Locate the cell with the specified text and output its (X, Y) center coordinate. 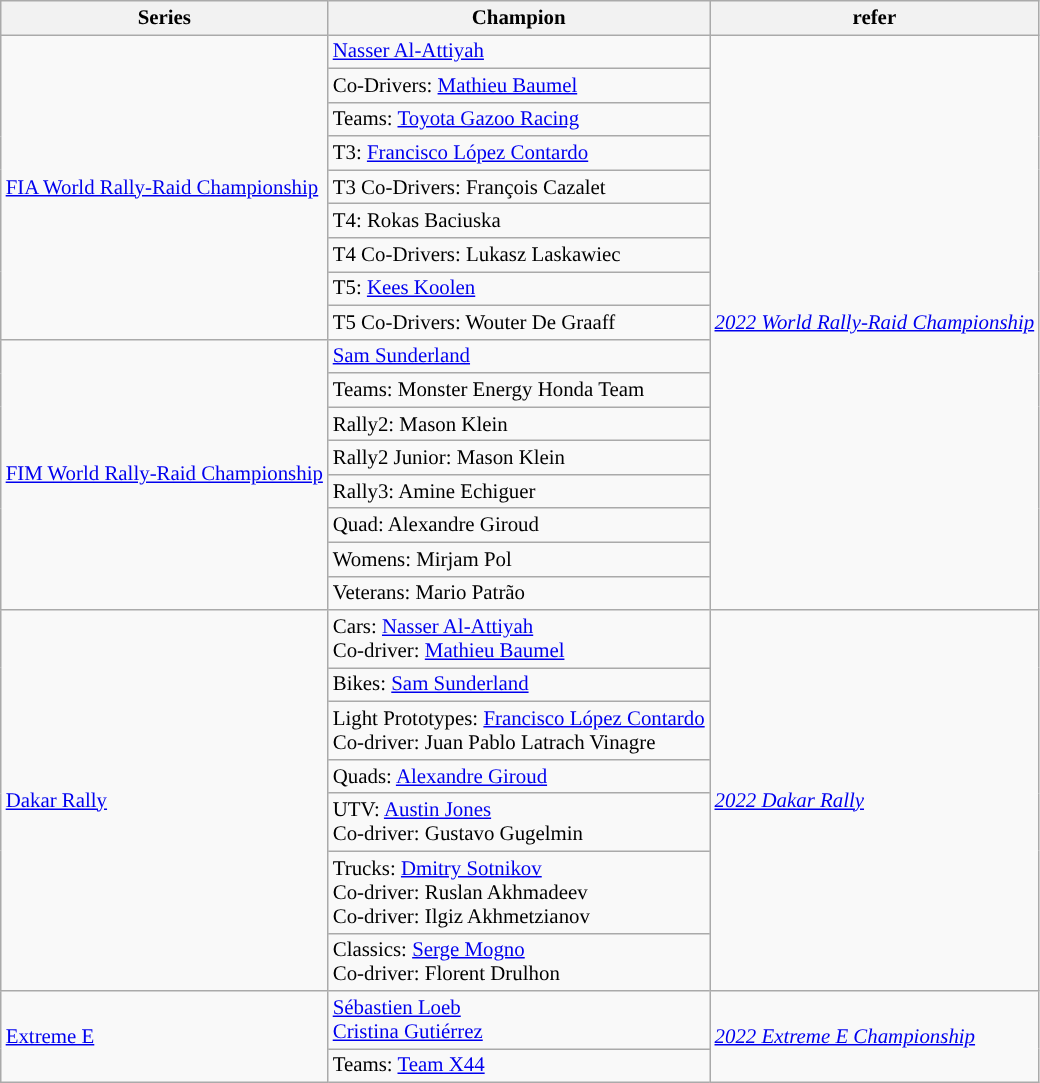
Cars: Nasser Al-AttiyahCo-driver: Mathieu Baumel (519, 639)
T5 Co-Drivers: Wouter De Graaff (519, 322)
T5: Kees Koolen (519, 288)
Teams: Team X44 (519, 1066)
Veterans: Mario Patrão (519, 593)
Series (164, 18)
Teams: Toyota Gazoo Racing (519, 119)
2022 Dakar Rally (875, 800)
Sam Sunderland (519, 356)
Extreme E (164, 1037)
Sébastien Loeb Cristina Gutiérrez (519, 1020)
Dakar Rally (164, 800)
Light Prototypes: Francisco López ContardoCo-driver: Juan Pablo Latrach Vinagre (519, 731)
Bikes: Sam Sunderland (519, 685)
UTV: Austin JonesCo-driver: Gustavo Gugelmin (519, 822)
Rally3: Amine Echiguer (519, 491)
T4 Co-Drivers: Lukasz Laskawiec (519, 255)
Womens: Mirjam Pol (519, 559)
Champion (519, 18)
Quads: Alexandre Giroud (519, 776)
FIA World Rally-Raid Championship (164, 186)
FIM World Rally-Raid Championship (164, 474)
refer (875, 18)
Rally2: Mason Klein (519, 424)
2022 Extreme E Championship (875, 1037)
T3 Co-Drivers: François Cazalet (519, 187)
Teams: Monster Energy Honda Team (519, 390)
Quad: Alexandre Giroud (519, 525)
2022 World Rally-Raid Championship (875, 322)
Rally2 Junior: Mason Klein (519, 458)
Co-Drivers: Mathieu Baumel (519, 85)
T3: Francisco López Contardo (519, 153)
Nasser Al-Attiyah (519, 51)
Trucks: Dmitry SotnikovCo-driver: Ruslan AkhmadeevCo-driver: Ilgiz Akhmetzianov (519, 892)
T4: Rokas Baciuska (519, 221)
Classics: Serge MognoCo-driver: Florent Drulhon (519, 962)
